Capture the cell that displays the provided text and extract its (x, y) central coordinate. 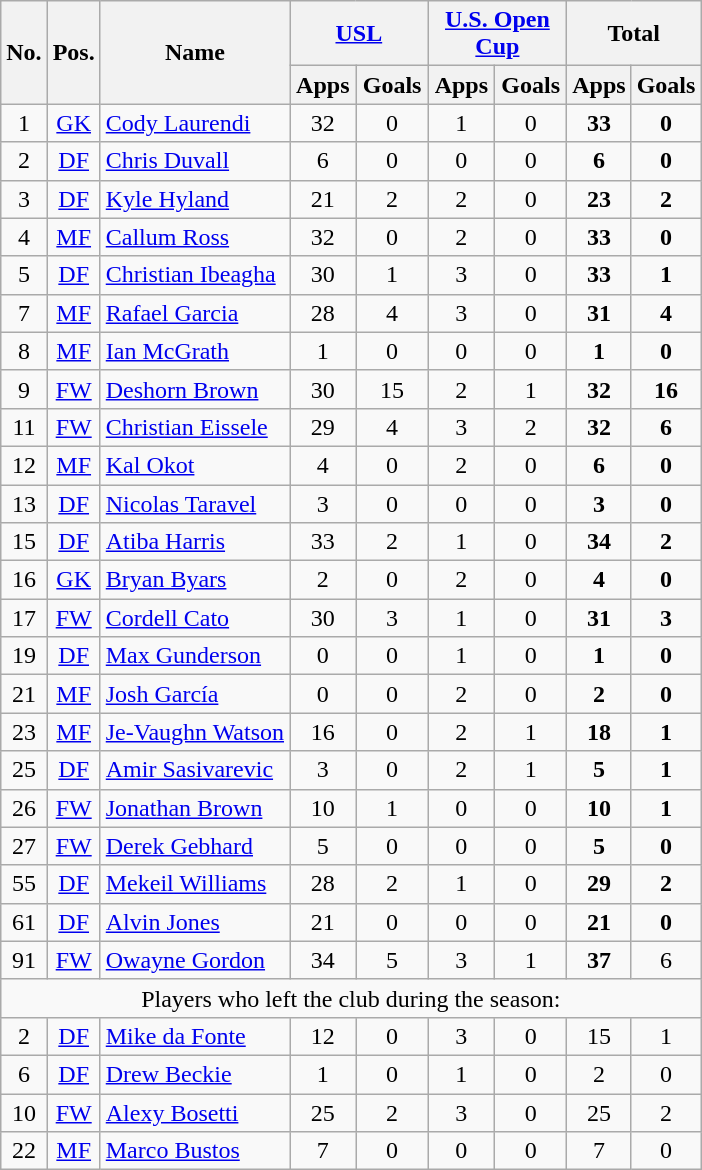
Derek Gebhard (194, 846)
11 (24, 427)
Callum Ross (194, 237)
Drew Beckie (194, 1074)
27 (24, 846)
18 (599, 732)
55 (24, 884)
26 (24, 808)
13 (24, 503)
Cordell Cato (194, 618)
Owayne Gordon (194, 960)
8 (24, 351)
Nicolas Taravel (194, 503)
Jonathan Brown (194, 808)
Deshorn Brown (194, 389)
Marco Bustos (194, 1151)
37 (599, 960)
Kal Okot (194, 465)
Ian McGrath (194, 351)
Chris Duvall (194, 161)
17 (24, 618)
USL (360, 34)
Kyle Hyland (194, 199)
22 (24, 1151)
No. (24, 52)
Rafael Garcia (194, 313)
Atiba Harris (194, 542)
Amir Sasivarevic (194, 770)
19 (24, 656)
Pos. (74, 52)
Alexy Bosetti (194, 1113)
Players who left the club during the season: (351, 998)
Je-Vaughn Watson (194, 732)
Total (634, 34)
Josh García (194, 694)
91 (24, 960)
U.S. Open Cup (498, 34)
Cody Laurendi (194, 123)
61 (24, 922)
Bryan Byars (194, 580)
Christian Ibeagha (194, 275)
Mekeil Williams (194, 884)
9 (24, 389)
Alvin Jones (194, 922)
Max Gunderson (194, 656)
Mike da Fonte (194, 1036)
Christian Eissele (194, 427)
Name (194, 52)
